Return the [x, y] coordinate for the center point of the cell that contains the specified text.  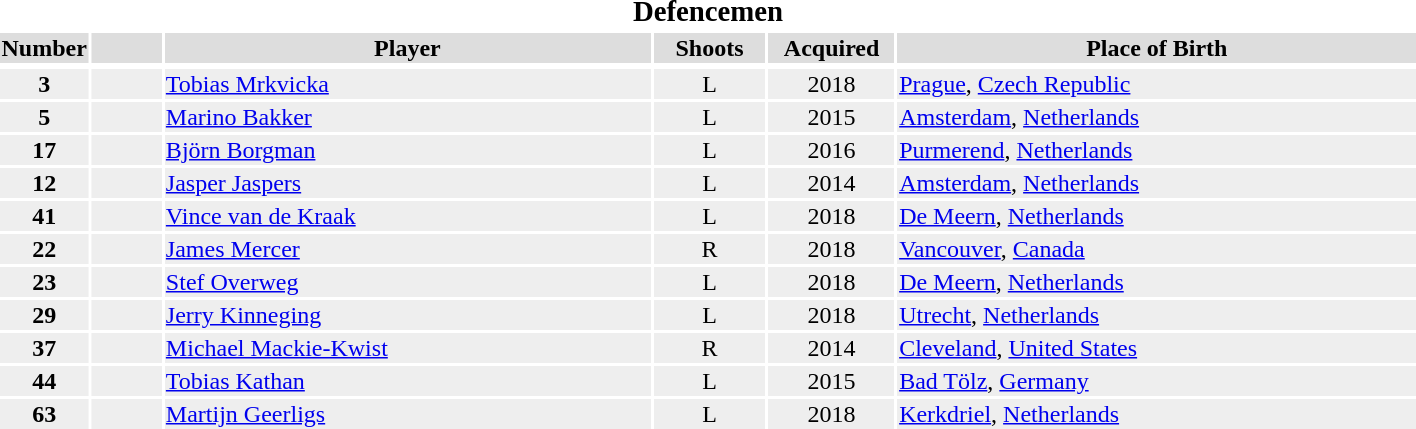
29 [44, 315]
Stef Overweg [407, 282]
James Mercer [407, 249]
63 [44, 414]
17 [44, 150]
41 [44, 216]
Place of Birth [1157, 48]
Purmerend, Netherlands [1157, 150]
Acquired [832, 48]
Tobias Kathan [407, 381]
Vince van de Kraak [407, 216]
Tobias Mrkvicka [407, 84]
Björn Borgman [407, 150]
Jerry Kinneging [407, 315]
Jasper Jaspers [407, 183]
2016 [832, 150]
5 [44, 117]
Bad Tölz, Germany [1157, 381]
Vancouver, Canada [1157, 249]
44 [44, 381]
Marino Bakker [407, 117]
Utrecht, Netherlands [1157, 315]
23 [44, 282]
Cleveland, United States [1157, 348]
Martijn Geerligs [407, 414]
12 [44, 183]
Kerkdriel, Netherlands [1157, 414]
Michael Mackie-Kwist [407, 348]
22 [44, 249]
Shoots [709, 48]
Player [407, 48]
3 [44, 84]
37 [44, 348]
Number [44, 48]
Prague, Czech Republic [1157, 84]
